Output the [x, y] coordinate of the center of the cell containing the given text.  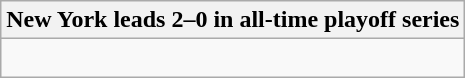
New York leads 2–0 in all-time playoff series [233, 20]
